Search for the cell housing the specified text and yield its (X, Y) center coordinate. 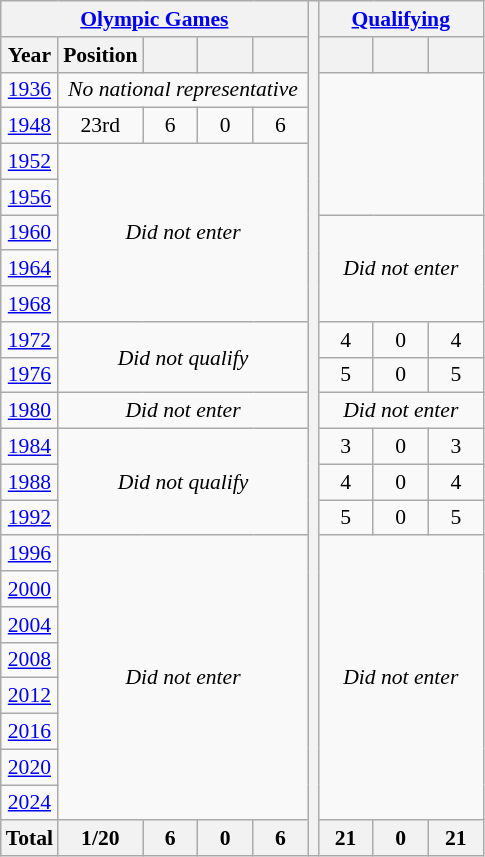
2012 (30, 696)
1972 (30, 340)
1936 (30, 90)
1/20 (100, 839)
1964 (30, 269)
1968 (30, 304)
1992 (30, 518)
1948 (30, 126)
2000 (30, 589)
1988 (30, 482)
2024 (30, 803)
23rd (100, 126)
1976 (30, 375)
Position (100, 55)
2020 (30, 767)
1996 (30, 554)
1980 (30, 411)
1952 (30, 162)
Qualifying (400, 19)
Total (30, 839)
Olympic Games (154, 19)
2016 (30, 732)
1984 (30, 447)
1956 (30, 197)
No national representative (183, 90)
2008 (30, 660)
2004 (30, 625)
1960 (30, 233)
Year (30, 55)
